Capture the cell that displays the provided text and extract its (X, Y) central coordinate. 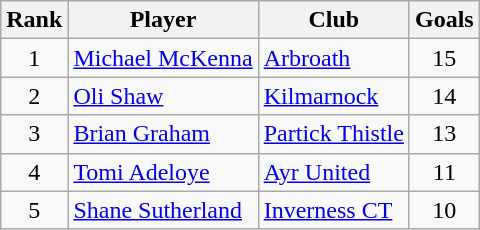
13 (444, 134)
3 (34, 134)
1 (34, 58)
Rank (34, 20)
Player (163, 20)
Tomi Adeloye (163, 172)
10 (444, 210)
14 (444, 96)
5 (34, 210)
Michael McKenna (163, 58)
Ayr United (334, 172)
Brian Graham (163, 134)
Goals (444, 20)
15 (444, 58)
Shane Sutherland (163, 210)
Arbroath (334, 58)
Kilmarnock (334, 96)
Oli Shaw (163, 96)
Inverness CT (334, 210)
Club (334, 20)
4 (34, 172)
Partick Thistle (334, 134)
11 (444, 172)
2 (34, 96)
